Identify which cell holds the provided text, then report its [X, Y] central coordinate. 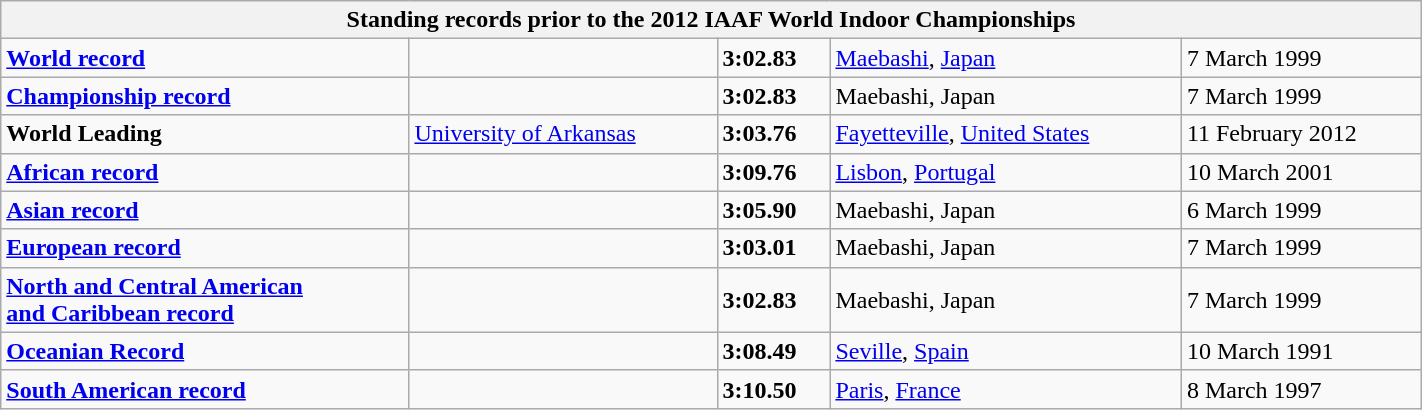
Lisbon, Portugal [1006, 172]
3:08.49 [774, 351]
8 March 1997 [1301, 389]
6 March 1999 [1301, 210]
Oceanian Record [205, 351]
World record [205, 58]
World Leading [205, 134]
Paris, France [1006, 389]
3:03.01 [774, 248]
Fayetteville, United States [1006, 134]
Asian record [205, 210]
North and Central American and Caribbean record [205, 300]
Championship record [205, 96]
Seville, Spain [1006, 351]
Standing records prior to the 2012 IAAF World Indoor Championships [711, 20]
3:10.50 [774, 389]
University of Arkansas [563, 134]
3:09.76 [774, 172]
10 March 2001 [1301, 172]
10 March 1991 [1301, 351]
European record [205, 248]
3:05.90 [774, 210]
South American record [205, 389]
3:03.76 [774, 134]
11 February 2012 [1301, 134]
African record [205, 172]
